For the text-containing cell, return its midpoint in (X, Y) coordinate format. 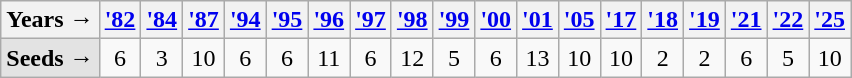
'22 (788, 20)
'21 (746, 20)
'19 (705, 20)
'87 (204, 20)
'18 (663, 20)
12 (412, 58)
'17 (621, 20)
'97 (371, 20)
'82 (120, 20)
'05 (579, 20)
'00 (496, 20)
'01 (538, 20)
3 (162, 58)
13 (538, 58)
'95 (287, 20)
'94 (245, 20)
'96 (329, 20)
11 (329, 58)
'84 (162, 20)
Seeds → (50, 58)
'25 (830, 20)
'98 (412, 20)
'99 (454, 20)
Years → (50, 20)
